Pinpoint the cell where the given text exists, returning its (X, Y) midpoint coordinate. 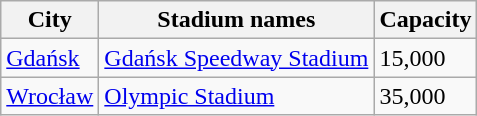
Stadium names (236, 20)
Olympic Stadium (236, 96)
15,000 (426, 58)
City (50, 20)
35,000 (426, 96)
Gdańsk (50, 58)
Capacity (426, 20)
Wrocław (50, 96)
Gdańsk Speedway Stadium (236, 58)
